Detect which cell encompasses the target text, then output its [X, Y] center coordinate. 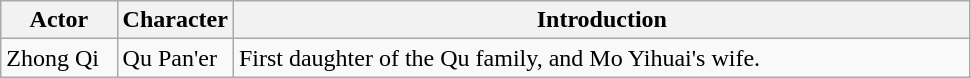
Introduction [602, 20]
Actor [59, 20]
Qu Pan'er [175, 58]
Zhong Qi [59, 58]
Character [175, 20]
First daughter of the Qu family, and Mo Yihuai's wife. [602, 58]
